Determine the [x, y] coordinate at the center of the cell enclosing the given text.  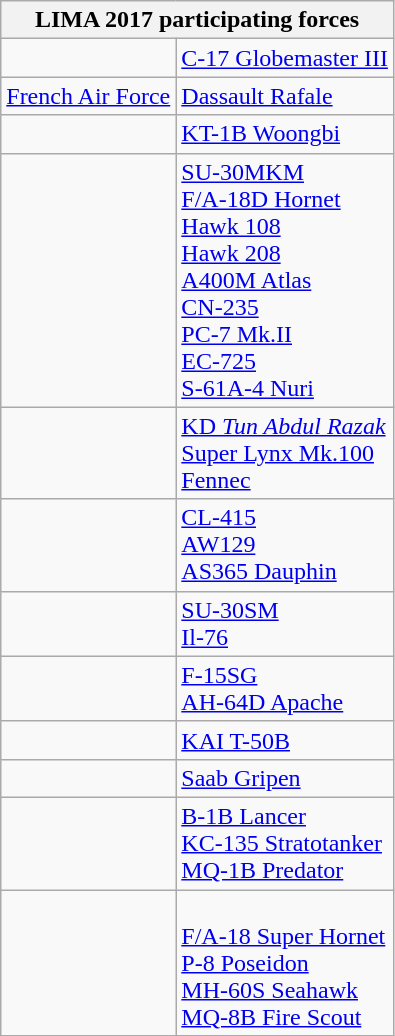
KT-1B Woongbi [285, 134]
SU-30SMIl-76 [285, 624]
Saab Gripen [285, 778]
Dassault Rafale [285, 96]
KAI T-50B [285, 740]
CL-415AW129AS365 Dauphin [285, 545]
B-1B LancerKC-135 StratotankerMQ-1B Predator [285, 843]
F-15SGAH-64D Apache [285, 688]
C-17 Globemaster III [285, 58]
SU-30MKMF/A-18D HornetHawk 108Hawk 208A400M AtlasCN-235PC-7 Mk.IIEC-725S-61A-4 Nuri [285, 280]
LIMA 2017 participating forces [198, 20]
F/A-18 Super HornetP-8 PoseidonMH-60S SeahawkMQ-8B Fire Scout [285, 963]
French Air Force [88, 96]
KD Tun Abdul RazakSuper Lynx Mk.100Fennec [285, 453]
